Provide the (X, Y) coordinate of the cell's center where the given text is located.  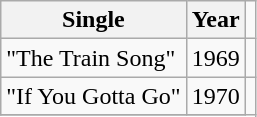
"If You Gotta Go" (94, 96)
Single (94, 20)
"The Train Song" (94, 58)
1969 (216, 58)
1970 (216, 96)
Year (216, 20)
